For the text-containing cell, return its midpoint in [x, y] coordinate format. 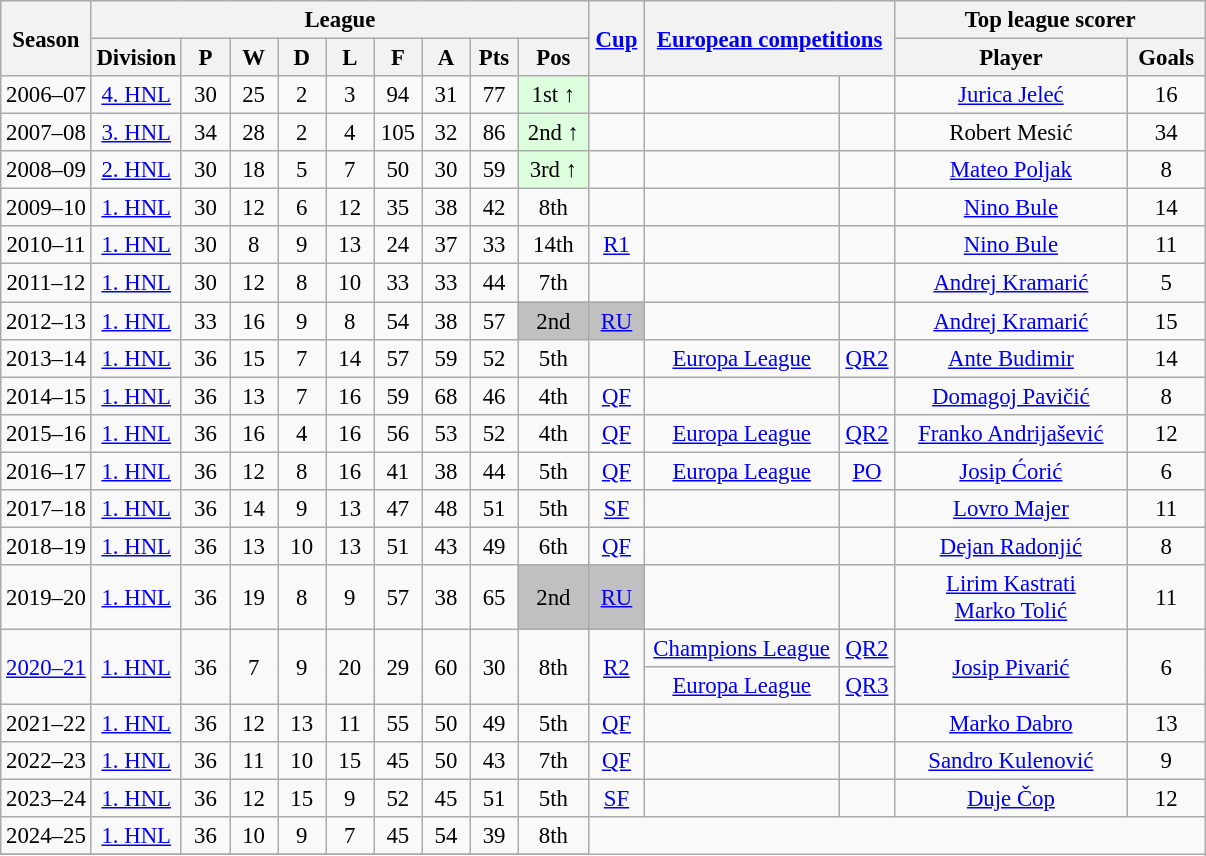
56 [398, 433]
2010–11 [46, 245]
F [398, 58]
29 [398, 666]
3. HNL [136, 133]
Season [46, 38]
2. HNL [136, 170]
P [205, 58]
68 [446, 396]
R1 [617, 245]
Mateo Poljak [1011, 170]
42 [494, 208]
2021–22 [46, 724]
86 [494, 133]
3rd ↑ [554, 170]
Dejan Radonjić [1011, 546]
2nd ↑ [554, 133]
53 [446, 433]
L [350, 58]
14th [554, 245]
2011–12 [46, 283]
55 [398, 724]
D [302, 58]
25 [254, 95]
60 [446, 666]
2017–18 [46, 509]
46 [494, 396]
18 [254, 170]
39 [494, 836]
Lirim KastratiMarko Tolić [1011, 598]
105 [398, 133]
Domagoj Pavičić [1011, 396]
2020–21 [46, 666]
Josip Ćorić [1011, 471]
PO [867, 471]
2024–25 [46, 836]
League [340, 20]
2022–23 [46, 761]
Goals [1166, 58]
2013–14 [46, 358]
Division [136, 58]
31 [446, 95]
Ante Budimir [1011, 358]
20 [350, 666]
Pts [494, 58]
48 [446, 509]
1st ↑ [554, 95]
2016–17 [46, 471]
28 [254, 133]
Franko Andrijašević [1011, 433]
41 [398, 471]
Pos [554, 58]
2007–08 [46, 133]
6th [554, 546]
2006–07 [46, 95]
W [254, 58]
77 [494, 95]
2019–20 [46, 598]
Player [1011, 58]
Robert Mesić [1011, 133]
24 [398, 245]
Duje Čop [1011, 799]
47 [398, 509]
32 [446, 133]
94 [398, 95]
4. HNL [136, 95]
2015–16 [46, 433]
35 [398, 208]
37 [446, 245]
Josip Pivarić [1011, 666]
2018–19 [46, 546]
Lovro Majer [1011, 509]
Sandro Kulenović [1011, 761]
19 [254, 598]
2014–15 [46, 396]
3 [350, 95]
2023–24 [46, 799]
A [446, 58]
65 [494, 598]
Cup [617, 38]
2008–09 [46, 170]
Champions League [742, 648]
Jurica Jeleć [1011, 95]
QR3 [867, 686]
European competitions [770, 38]
2009–10 [46, 208]
Top league scorer [1050, 20]
R2 [617, 666]
Marko Dabro [1011, 724]
2012–13 [46, 321]
